From the cell containing the given text, extract its center point as (X, Y) coordinate. 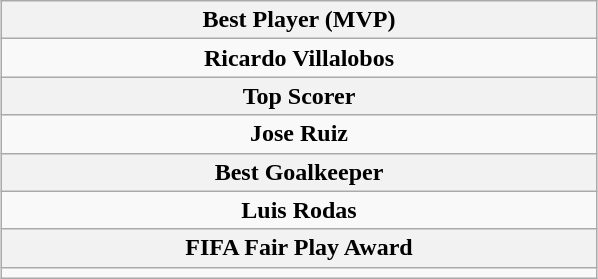
Best Player (MVP) (299, 20)
Top Scorer (299, 96)
Ricardo Villalobos (299, 58)
Jose Ruiz (299, 134)
FIFA Fair Play Award (299, 248)
Best Goalkeeper (299, 172)
Luis Rodas (299, 210)
